Scan for the cell matching the given text and deliver its (x, y) coordinate at center. 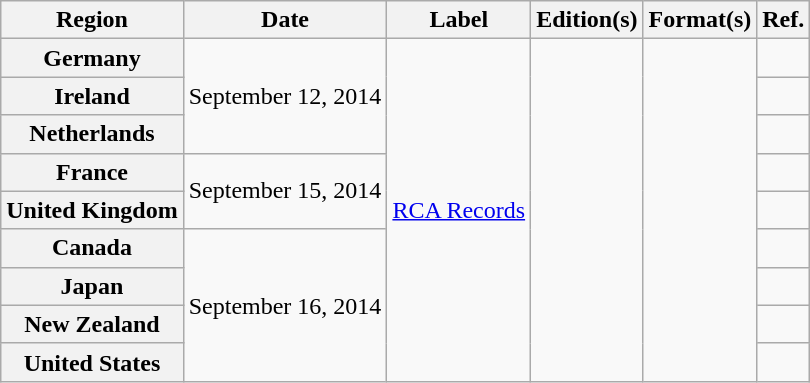
Date (285, 20)
Label (459, 20)
Netherlands (92, 134)
Region (92, 20)
September 16, 2014 (285, 305)
September 12, 2014 (285, 96)
Ireland (92, 96)
Format(s) (700, 20)
September 15, 2014 (285, 191)
France (92, 172)
Edition(s) (587, 20)
Japan (92, 286)
United States (92, 362)
New Zealand (92, 324)
United Kingdom (92, 210)
Canada (92, 248)
Germany (92, 58)
RCA Records (459, 210)
Ref. (784, 20)
